Detect which cell encompasses the target text, then output its [X, Y] center coordinate. 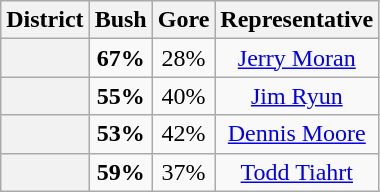
59% [120, 172]
37% [184, 172]
Bush [120, 20]
53% [120, 134]
67% [120, 58]
40% [184, 96]
55% [120, 96]
Jim Ryun [297, 96]
Jerry Moran [297, 58]
Gore [184, 20]
42% [184, 134]
Representative [297, 20]
Todd Tiahrt [297, 172]
Dennis Moore [297, 134]
28% [184, 58]
District [45, 20]
